Find where the given text appears and provide that cell's center as [x, y] coordinate. 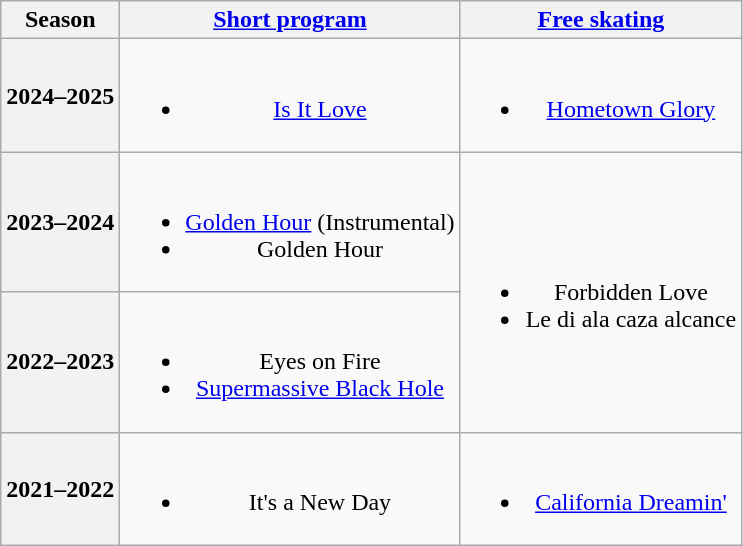
Season [60, 20]
California Dreamin' [601, 488]
2023–2024 [60, 222]
Free skating [601, 20]
2021–2022 [60, 488]
Forbidden Love Le di ala caza alcance [601, 292]
2024–2025 [60, 96]
Eyes on Fire Supermassive Black Hole [290, 362]
2022–2023 [60, 362]
Is It Love [290, 96]
Short program [290, 20]
Golden Hour (Instrumental)Golden Hour [290, 222]
Hometown Glory [601, 96]
It's a New Day [290, 488]
